Output the [x, y] coordinate of the center of the cell containing the given text.  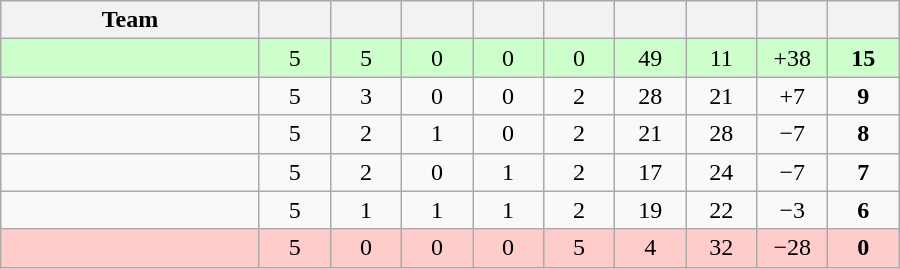
11 [722, 58]
−28 [792, 248]
4 [650, 248]
17 [650, 172]
Team [130, 20]
7 [864, 172]
8 [864, 134]
−3 [792, 210]
22 [722, 210]
3 [366, 96]
+38 [792, 58]
49 [650, 58]
+7 [792, 96]
24 [722, 172]
19 [650, 210]
15 [864, 58]
6 [864, 210]
9 [864, 96]
32 [722, 248]
